For the text-containing cell, return its midpoint in [x, y] coordinate format. 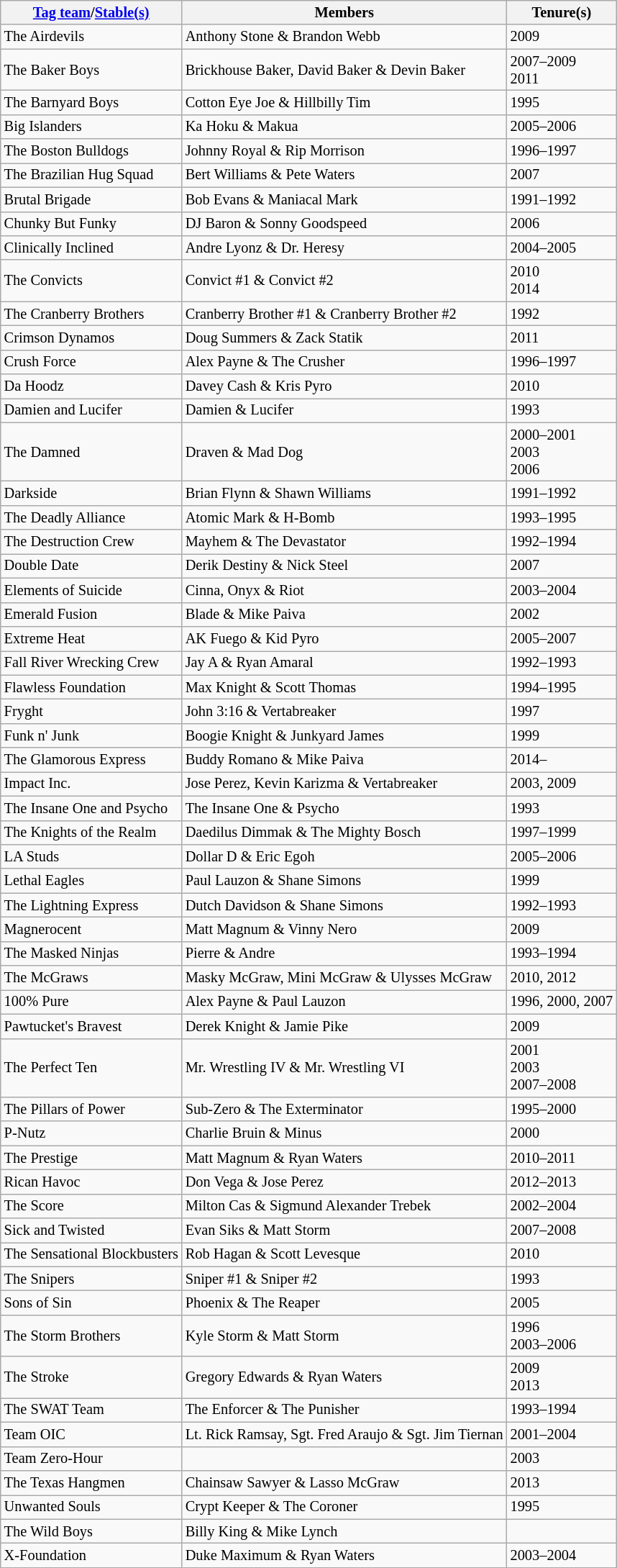
Brickhouse Baker, David Baker & Devin Baker [344, 70]
Big Islanders [91, 127]
Ka Hoku & Makua [344, 127]
Bert Williams & Pete Waters [344, 175]
Daedilus Dimmak & The Mighty Bosch [344, 833]
Doug Summers & Zack Statik [344, 337]
Billy King & Mike Lynch [344, 1531]
Cotton Eye Joe & Hillbilly Tim [344, 102]
2005–2007 [562, 638]
The Cranberry Brothers [91, 314]
2000–200120032006 [562, 452]
Dutch Davidson & Shane Simons [344, 905]
The Barnyard Boys [91, 102]
Mr. Wrestling IV & Mr. Wrestling VI [344, 1068]
Duke Maximum & Ryan Waters [344, 1555]
1997 [562, 711]
Unwanted Souls [91, 1507]
2002–2004 [562, 1206]
Boogie Knight & Junkyard James [344, 735]
Lethal Eagles [91, 881]
Bob Evans & Maniacal Mark [344, 199]
Mayhem & The Devastator [344, 542]
Dollar D & Eric Egoh [344, 856]
Flawless Foundation [91, 687]
Evan Siks & Matt Storm [344, 1231]
2000 [562, 1133]
Andre Lyonz & Dr. Heresy [344, 248]
DJ Baron & Sonny Goodspeed [344, 224]
Jose Perez, Kevin Karizma & Vertabreaker [344, 784]
P-Nutz [91, 1133]
The McGraws [91, 978]
Double Date [91, 566]
1992 [562, 314]
1996, 2000, 2007 [562, 1002]
The SWAT Team [91, 1410]
100% Pure [91, 1002]
The Insane One and Psycho [91, 808]
Kyle Storm & Matt Storm [344, 1336]
Max Knight & Scott Thomas [344, 687]
Emerald Fusion [91, 615]
Crimson Dynamos [91, 337]
Fall River Wrecking Crew [91, 663]
Team OIC [91, 1434]
The Wild Boys [91, 1531]
Fryght [91, 711]
1997–1999 [562, 833]
Blade & Mike Paiva [344, 615]
Pierre & Andre [344, 953]
Chainsaw Sawyer & Lasso McGraw [344, 1482]
Pawtucket's Bravest [91, 1026]
LA Studs [91, 856]
Clinically Inclined [91, 248]
John 3:16 & Vertabreaker [344, 711]
The Enforcer & The Punisher [344, 1410]
Damien & Lucifer [344, 410]
The Damned [91, 452]
2003 [562, 1459]
2007–20092011 [562, 70]
2013 [562, 1482]
Davey Cash & Kris Pyro [344, 386]
1992–1994 [562, 542]
The Insane One & Psycho [344, 808]
2001–2004 [562, 1434]
200120032007–2008 [562, 1068]
The Airdevils [91, 37]
The Destruction Crew [91, 542]
The Boston Bulldogs [91, 151]
1995–2000 [562, 1109]
2012–2013 [562, 1182]
2004–2005 [562, 248]
The Pillars of Power [91, 1109]
Derek Knight & Jamie Pike [344, 1026]
The Glamorous Express [91, 760]
2010–2011 [562, 1158]
Gregory Edwards & Ryan Waters [344, 1377]
20092013 [562, 1377]
The Masked Ninjas [91, 953]
2002 [562, 615]
AK Fuego & Kid Pyro [344, 638]
Magnerocent [91, 929]
Extreme Heat [91, 638]
2003, 2009 [562, 784]
Anthony Stone & Brandon Webb [344, 37]
2010, 2012 [562, 978]
Convict #1 & Convict #2 [344, 281]
Brian Flynn & Shawn Williams [344, 493]
The Sensational Blockbusters [91, 1254]
Draven & Mad Dog [344, 452]
Matt Magnum & Vinny Nero [344, 929]
Derik Destiny & Nick Steel [344, 566]
Sick and Twisted [91, 1231]
The Perfect Ten [91, 1068]
Sub-Zero & The Exterminator [344, 1109]
Atomic Mark & H-Bomb [344, 517]
The Stroke [91, 1377]
Brutal Brigade [91, 199]
The Brazilian Hug Squad [91, 175]
The Score [91, 1206]
Crypt Keeper & The Coroner [344, 1507]
2014– [562, 760]
Sniper #1 & Sniper #2 [344, 1279]
Sons of Sin [91, 1303]
2006 [562, 224]
The Lightning Express [91, 905]
2011 [562, 337]
1994–1995 [562, 687]
The Snipers [91, 1279]
The Prestige [91, 1158]
Damien and Lucifer [91, 410]
Alex Payne & Paul Lauzon [344, 1002]
Da Hoodz [91, 386]
The Knights of the Realm [91, 833]
Elements of Suicide [91, 590]
The Convicts [91, 281]
Don Vega & Jose Perez [344, 1182]
Masky McGraw, Mini McGraw & Ulysses McGraw [344, 978]
Phoenix & The Reaper [344, 1303]
Team Zero-Hour [91, 1459]
Charlie Bruin & Minus [344, 1133]
Milton Cas & Sigmund Alexander Trebek [344, 1206]
Johnny Royal & Rip Morrison [344, 151]
Tag team/Stable(s) [91, 12]
Paul Lauzon & Shane Simons [344, 881]
The Baker Boys [91, 70]
Impact Inc. [91, 784]
X-Foundation [91, 1555]
The Storm Brothers [91, 1336]
Chunky But Funky [91, 224]
Alex Payne & The Crusher [344, 362]
Matt Magnum & Ryan Waters [344, 1158]
Buddy Romano & Mike Paiva [344, 760]
The Deadly Alliance [91, 517]
Funk n' Junk [91, 735]
Jay A & Ryan Amaral [344, 663]
Members [344, 12]
Darkside [91, 493]
Cinna, Onyx & Riot [344, 590]
20102014 [562, 281]
Rican Havoc [91, 1182]
Rob Hagan & Scott Levesque [344, 1254]
The Texas Hangmen [91, 1482]
2007–2008 [562, 1231]
2005 [562, 1303]
Crush Force [91, 362]
1993–1995 [562, 517]
Tenure(s) [562, 12]
Cranberry Brother #1 & Cranberry Brother #2 [344, 314]
Lt. Rick Ramsay, Sgt. Fred Araujo & Sgt. Jim Tiernan [344, 1434]
19962003–2006 [562, 1336]
